Output the [x, y] coordinate of the center of the cell containing the given text.  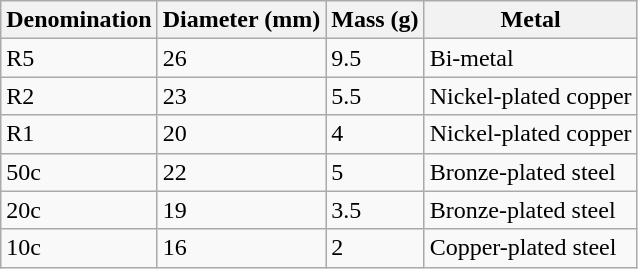
Copper-plated steel [530, 248]
9.5 [375, 58]
5 [375, 172]
23 [242, 96]
Diameter (mm) [242, 20]
20 [242, 134]
50c [79, 172]
5.5 [375, 96]
20c [79, 210]
3.5 [375, 210]
R1 [79, 134]
Mass (g) [375, 20]
Bi-metal [530, 58]
16 [242, 248]
Metal [530, 20]
4 [375, 134]
2 [375, 248]
22 [242, 172]
R5 [79, 58]
10c [79, 248]
Denomination [79, 20]
R2 [79, 96]
19 [242, 210]
26 [242, 58]
